Return [x, y] of the center of cell containing provided text 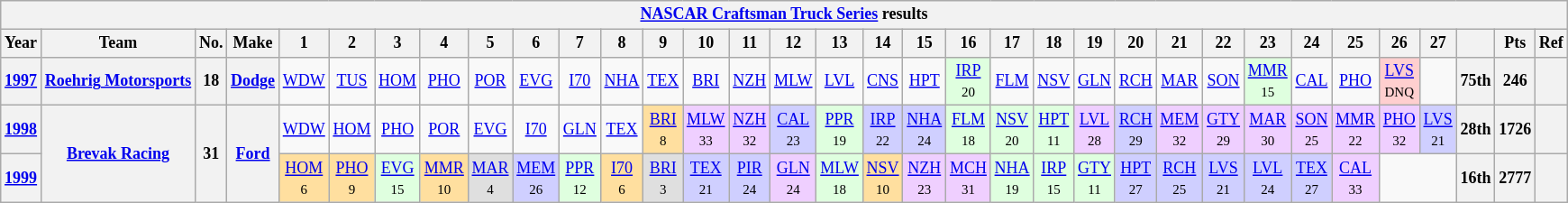
LVL24 [1267, 178]
27 [1438, 43]
PPR12 [580, 178]
MCH31 [969, 178]
8 [622, 43]
Make [253, 43]
MMR15 [1267, 81]
Year [22, 43]
Brevak Racing [117, 153]
Pts [1516, 43]
BRI3 [663, 178]
6 [536, 43]
No. [211, 43]
NZH [750, 81]
LVL28 [1095, 130]
2 [351, 43]
31 [211, 153]
MMR22 [1355, 130]
4 [443, 43]
Ford [253, 153]
MAR30 [1267, 130]
9 [663, 43]
1 [304, 43]
75th [1476, 81]
PPR19 [840, 130]
MMR10 [443, 178]
11 [750, 43]
21 [1180, 43]
IRP20 [969, 81]
13 [840, 43]
RCH25 [1180, 178]
NSV10 [883, 178]
25 [1355, 43]
HOM6 [304, 178]
Team [117, 43]
RCH29 [1135, 130]
BRI [707, 81]
SON25 [1312, 130]
NSV [1054, 81]
1999 [22, 178]
10 [707, 43]
GLN24 [793, 178]
NHA24 [925, 130]
LVSDNQ [1399, 81]
Roehrig Motorsports [117, 81]
TEX21 [707, 178]
1998 [22, 130]
RCH [1135, 81]
24 [1312, 43]
2777 [1516, 178]
PHO9 [351, 178]
1726 [1516, 130]
TUS [351, 81]
MLW18 [840, 178]
NHA19 [1012, 178]
FLM18 [969, 130]
HPT27 [1135, 178]
NASCAR Craftsman Truck Series results [784, 14]
CAL23 [793, 130]
NZH32 [750, 130]
NHA [622, 81]
Ref [1552, 43]
14 [883, 43]
MAR4 [490, 178]
CAL [1312, 81]
NZH23 [925, 178]
BRI8 [663, 130]
NSV20 [1012, 130]
MEM32 [1180, 130]
16th [1476, 178]
MLW33 [707, 130]
15 [925, 43]
26 [1399, 43]
LVL [840, 81]
22 [1224, 43]
MAR [1180, 81]
EVG15 [398, 178]
246 [1516, 81]
23 [1267, 43]
19 [1095, 43]
SON [1224, 81]
IRP15 [1054, 178]
CNS [883, 81]
12 [793, 43]
3 [398, 43]
5 [490, 43]
16 [969, 43]
GTY29 [1224, 130]
17 [1012, 43]
20 [1135, 43]
7 [580, 43]
I706 [622, 178]
PIR24 [750, 178]
TEX27 [1312, 178]
MEM26 [536, 178]
HPT11 [1054, 130]
PHO32 [1399, 130]
28th [1476, 130]
FLM [1012, 81]
GTY11 [1095, 178]
Dodge [253, 81]
1997 [22, 81]
MLW [793, 81]
CAL33 [1355, 178]
IRP22 [883, 130]
HPT [925, 81]
